Return the [x, y] coordinate for the center point of the cell that contains the specified text.  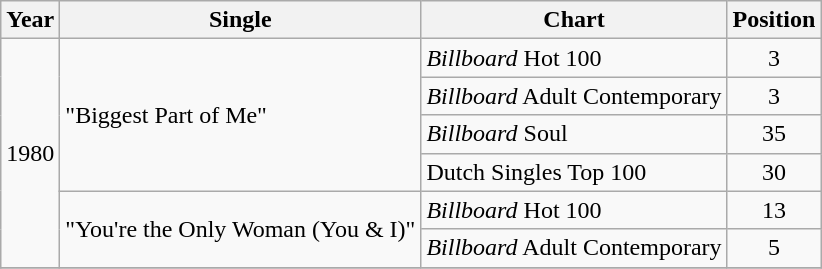
35 [774, 134]
30 [774, 172]
Billboard Soul [574, 134]
"Biggest Part of Me" [240, 115]
1980 [30, 153]
Year [30, 20]
Single [240, 20]
13 [774, 210]
5 [774, 248]
Chart [574, 20]
Position [774, 20]
Dutch Singles Top 100 [574, 172]
"You're the Only Woman (You & I)" [240, 229]
